Scan for the cell matching the given text and deliver its [X, Y] coordinate at center. 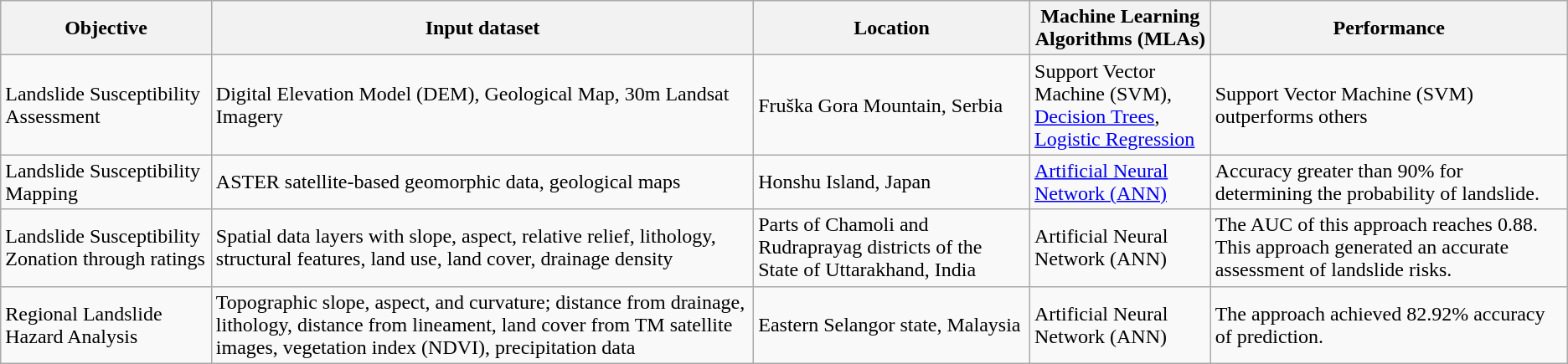
ASTER satellite-based geomorphic data, geological maps [482, 182]
Objective [106, 28]
Honshu Island, Japan [892, 182]
Landslide Susceptibility Zonation through ratings [106, 248]
Digital Elevation Model (DEM), Geological Map, 30m Landsat Imagery [482, 105]
Regional Landslide Hazard Analysis [106, 325]
Support Vector Machine (SVM),Decision Trees, Logistic Regression [1121, 105]
Accuracy greater than 90% for determining the probability of landslide. [1389, 182]
Machine Learning Algorithms (MLAs) [1121, 28]
Spatial data layers with slope, aspect, relative relief, lithology, structural features, land use, land cover, drainage density [482, 248]
Input dataset [482, 28]
Parts of Chamoli and Rudraprayag districts of the State of Uttarakhand, India [892, 248]
Eastern Selangor state, Malaysia [892, 325]
The AUC of this approach reaches 0.88. This approach generated an accurate assessment of landslide risks. [1389, 248]
Performance [1389, 28]
Landslide Susceptibility Assessment [106, 105]
Support Vector Machine (SVM) outperforms others [1389, 105]
Location [892, 28]
Landslide Susceptibility Mapping [106, 182]
The approach achieved 82.92% accuracy of prediction. [1389, 325]
Fruška Gora Mountain, Serbia [892, 105]
